For the text-containing cell, return its midpoint in [x, y] coordinate format. 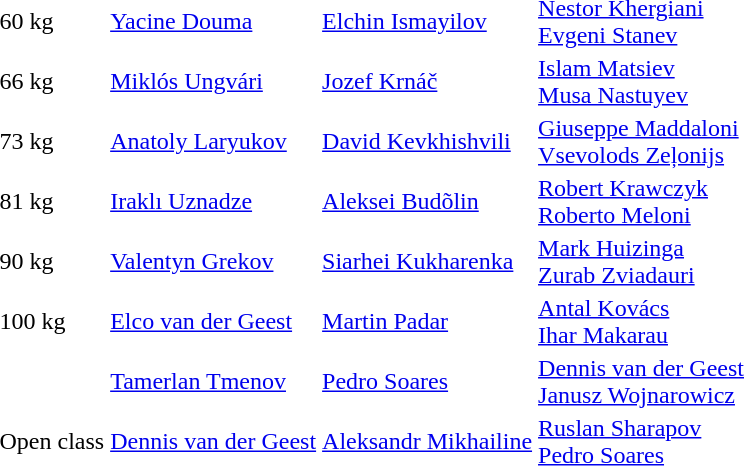
Pedro Soares [428, 382]
Miklós Ungvári [214, 82]
David Kevkhishvili [428, 142]
Aleksei Budõlin [428, 202]
Elco van der Geest [214, 322]
Anatoly Laryukov [214, 142]
Martin Padar [428, 322]
Siarhei Kukharenka [428, 262]
Jozef Krnáč [428, 82]
Tamerlan Tmenov [214, 382]
Iraklı Uznadze [214, 202]
Valentyn Grekov [214, 262]
